Extract the (x, y) coordinate from the center of the cell holding the provided text.  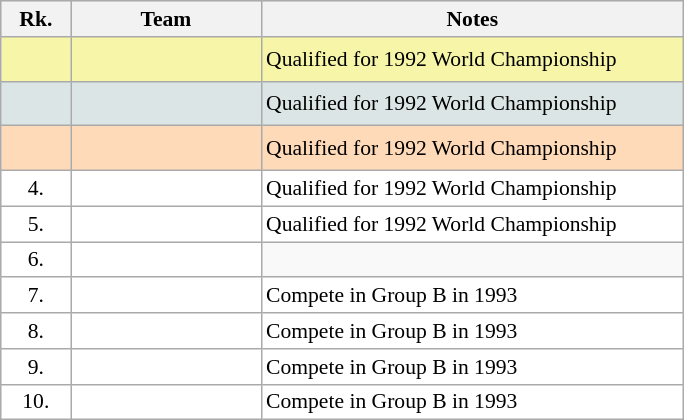
7. (36, 296)
8. (36, 331)
Team (166, 19)
5. (36, 224)
4. (36, 189)
6. (36, 260)
Notes (472, 19)
9. (36, 367)
Rk. (36, 19)
10. (36, 402)
